Locate the cell with the specified text and output its [x, y] center coordinate. 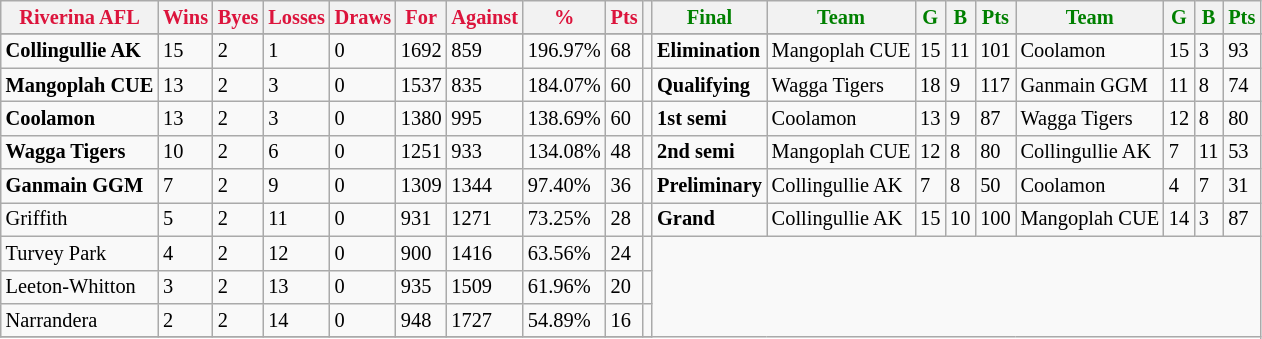
931 [421, 219]
1st semi [710, 118]
73.25% [564, 219]
Elimination [710, 51]
859 [484, 51]
Qualifying [710, 85]
63.56% [564, 253]
61.96% [564, 287]
Final [710, 17]
1251 [421, 152]
6 [296, 152]
138.69% [564, 118]
Grand [710, 219]
48 [624, 152]
50 [995, 186]
1727 [484, 320]
Leeton-Whitton [80, 287]
1380 [421, 118]
835 [484, 85]
Against [484, 17]
97.40% [564, 186]
28 [624, 219]
117 [995, 85]
Wins [186, 17]
1537 [421, 85]
Byes [238, 17]
53 [1242, 152]
93 [1242, 51]
134.08% [564, 152]
933 [484, 152]
Griffith [80, 219]
20 [624, 287]
For [421, 17]
54.89% [564, 320]
2nd semi [710, 152]
1509 [484, 287]
74 [1242, 85]
Preliminary [710, 186]
Losses [296, 17]
31 [1242, 186]
995 [484, 118]
Narrandera [80, 320]
100 [995, 219]
16 [624, 320]
196.97% [564, 51]
Draws [363, 17]
1416 [484, 253]
935 [421, 287]
% [564, 17]
18 [930, 85]
1 [296, 51]
900 [421, 253]
184.07% [564, 85]
24 [624, 253]
Turvey Park [80, 253]
Riverina AFL [80, 17]
68 [624, 51]
101 [995, 51]
5 [186, 219]
1344 [484, 186]
1271 [484, 219]
1692 [421, 51]
36 [624, 186]
1309 [421, 186]
948 [421, 320]
